Extract the (X, Y) coordinate from the center of the cell holding the provided text.  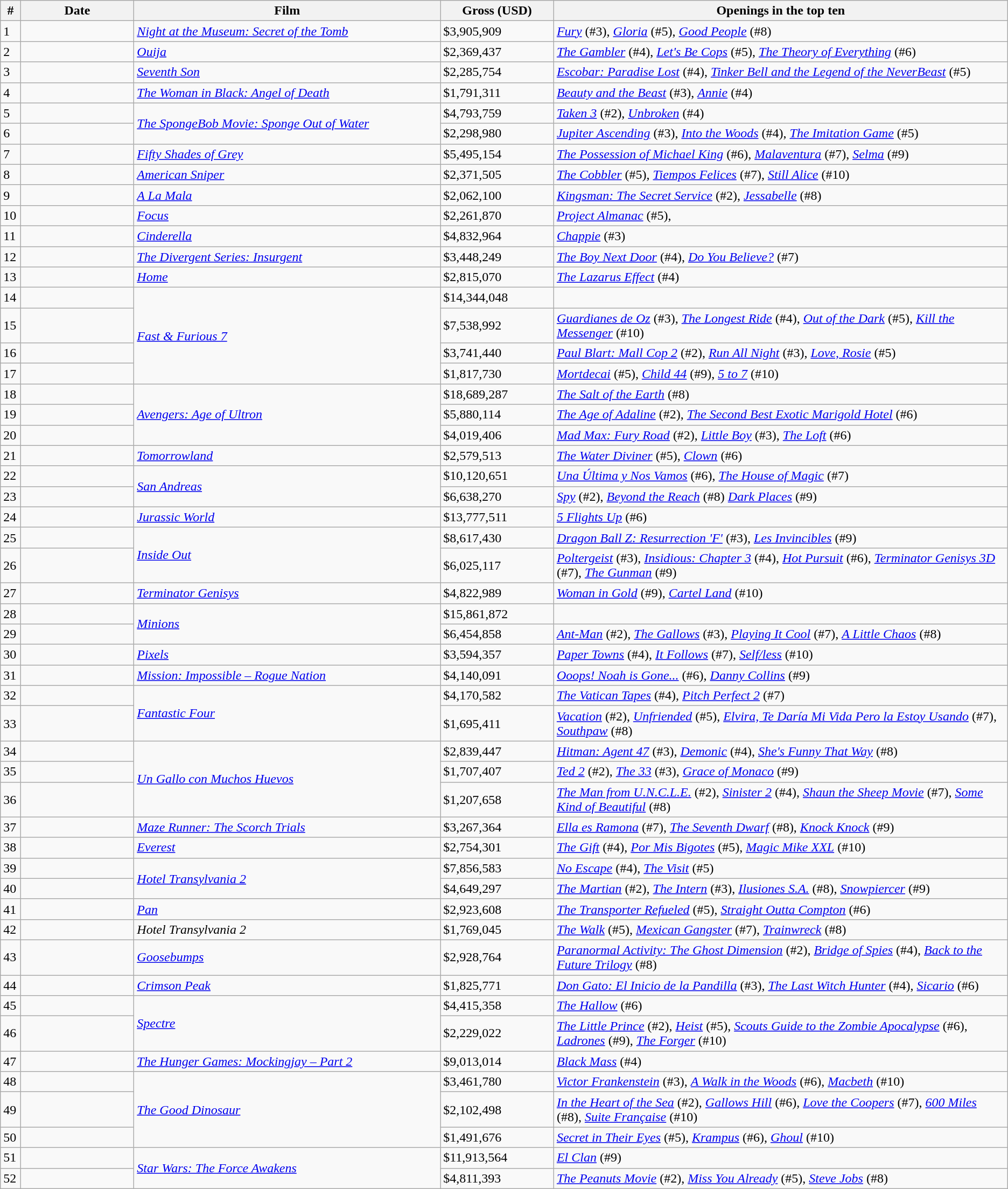
Guardianes de Oz (#3), The Longest Ride (#4), Out of the Dark (#5), Kill the Messenger (#10) (781, 325)
Woman in Gold (#9), Cartel Land (#10) (781, 593)
43 (11, 957)
Tomorrowland (288, 456)
16 (11, 353)
Pixels (288, 655)
5 Flights Up (#6) (781, 517)
26 (11, 565)
$4,415,358 (498, 1006)
$15,861,872 (498, 613)
3 (11, 72)
$1,695,411 (498, 724)
$5,880,114 (498, 415)
44 (11, 985)
Terminator Genisys (288, 593)
The Salt of the Earth (#8) (781, 394)
$10,120,651 (498, 476)
No Escape (#4), The Visit (#5) (781, 868)
41 (11, 909)
21 (11, 456)
$1,817,730 (498, 374)
$2,369,437 (498, 52)
51 (11, 1158)
31 (11, 675)
Poltergeist (#3), Insidious: Chapter 3 (#4), Hot Pursuit (#6), Terminator Genisys 3D (#7), The Gunman (#9) (781, 565)
18 (11, 394)
10 (11, 215)
$3,741,440 (498, 353)
Paper Towns (#4), It Follows (#7), Self/less (#10) (781, 655)
The Gift (#4), Por Mis Bigotes (#5), Magic Mike XXL (#10) (781, 848)
$1,791,311 (498, 93)
The Good Dinosaur (288, 1109)
19 (11, 415)
The Lazarus Effect (#4) (781, 277)
Chappie (#3) (781, 236)
$4,649,297 (498, 889)
$7,538,992 (498, 325)
Ooops! Noah is Gone... (#6), Danny Collins (#9) (781, 675)
25 (11, 537)
Fury (#3), Gloria (#5), Good People (#8) (781, 31)
Maze Runner: The Scorch Trials (288, 827)
$2,579,513 (498, 456)
$8,617,430 (498, 537)
The Walk (#5), Mexican Gangster (#7), Trainwreck (#8) (781, 929)
Ant-Man (#2), The Gallows (#3), Playing It Cool (#7), A Little Chaos (#8) (781, 634)
1 (11, 31)
$4,832,964 (498, 236)
Seventh Son (288, 72)
7 (11, 154)
The Transporter Refueled (#5), Straight Outta Compton (#6) (781, 909)
Project Almanac (#5), (781, 215)
11 (11, 236)
27 (11, 593)
Date (78, 11)
In the Heart of the Sea (#2), Gallows Hill (#6), Love the Coopers (#7), 600 Miles (#8), Suite Française (#10) (781, 1109)
36 (11, 799)
12 (11, 257)
9 (11, 195)
Mad Max: Fury Road (#2), Little Boy (#3), The Loft (#6) (781, 435)
$3,448,249 (498, 257)
49 (11, 1109)
The Woman in Black: Angel of Death (288, 93)
46 (11, 1034)
14 (11, 298)
The Hallow (#6) (781, 1006)
30 (11, 655)
Everest (288, 848)
Mortdecai (#5), Child 44 (#9), 5 to 7 (#10) (781, 374)
$14,344,048 (498, 298)
Film (288, 11)
$1,207,658 (498, 799)
$3,267,364 (498, 827)
$6,638,270 (498, 496)
$4,140,091 (498, 675)
The Hunger Games: Mockingjay – Part 2 (288, 1061)
The Vatican Tapes (#4), Pitch Perfect 2 (#7) (781, 696)
$2,839,447 (498, 751)
$2,923,608 (498, 909)
$3,461,780 (498, 1082)
50 (11, 1137)
23 (11, 496)
Paranormal Activity: The Ghost Dimension (#2), Bridge of Spies (#4), Back to the Future Trilogy (#8) (781, 957)
Pan (288, 909)
$1,825,771 (498, 985)
Star Wars: The Force Awakens (288, 1168)
$11,913,564 (498, 1158)
Vacation (#2), Unfriended (#5), Elvira, Te Daría Mi Vida Pero la Estoy Usando (#7), Southpaw (#8) (781, 724)
Fantastic Four (288, 713)
$6,025,117 (498, 565)
$9,013,014 (498, 1061)
The Gambler (#4), Let's Be Cops (#5), The Theory of Everything (#6) (781, 52)
Victor Frankenstein (#3), A Walk in the Woods (#6), Macbeth (#10) (781, 1082)
Mission: Impossible – Rogue Nation (288, 675)
24 (11, 517)
Jupiter Ascending (#3), Into the Woods (#4), The Imitation Game (#5) (781, 134)
Kingsman: The Secret Service (#2), Jessabelle (#8) (781, 195)
40 (11, 889)
The SpongeBob Movie: Sponge Out of Water (288, 123)
Openings in the top ten (781, 11)
33 (11, 724)
32 (11, 696)
34 (11, 751)
$3,594,357 (498, 655)
$2,261,870 (498, 215)
# (11, 11)
$2,229,022 (498, 1034)
$18,689,287 (498, 394)
The Age of Adaline (#2), The Second Best Exotic Marigold Hotel (#6) (781, 415)
$4,793,759 (498, 113)
San Andreas (288, 486)
8 (11, 174)
4 (11, 93)
Avengers: Age of Ultron (288, 415)
Minions (288, 624)
13 (11, 277)
Black Mass (#4) (781, 1061)
Don Gato: El Inicio de la Pandilla (#3), The Last Witch Hunter (#4), Sicario (#6) (781, 985)
$6,454,858 (498, 634)
Beauty and the Beast (#3), Annie (#4) (781, 93)
42 (11, 929)
The Peanuts Movie (#2), Miss You Already (#5), Steve Jobs (#8) (781, 1178)
The Boy Next Door (#4), Do You Believe? (#7) (781, 257)
17 (11, 374)
Jurassic World (288, 517)
Paul Blart: Mall Cop 2 (#2), Run All Night (#3), Love, Rosie (#5) (781, 353)
El Clan (#9) (781, 1158)
$1,707,407 (498, 772)
American Sniper (288, 174)
$2,754,301 (498, 848)
Night at the Museum: Secret of the Tomb (288, 31)
Inside Out (288, 555)
Gross (USD) (498, 11)
48 (11, 1082)
$4,170,582 (498, 696)
15 (11, 325)
$4,019,406 (498, 435)
$2,285,754 (498, 72)
Fast & Furious 7 (288, 336)
$2,102,498 (498, 1109)
37 (11, 827)
$2,815,070 (498, 277)
$13,777,511 (498, 517)
45 (11, 1006)
$7,856,583 (498, 868)
Escobar: Paradise Lost (#4), Tinker Bell and the Legend of the NeverBeast (#5) (781, 72)
Ted 2 (#2), The 33 (#3), Grace of Monaco (#9) (781, 772)
Ella es Ramona (#7), The Seventh Dwarf (#8), Knock Knock (#9) (781, 827)
Dragon Ball Z: Resurrection 'F' (#3), Les Invincibles (#9) (781, 537)
$2,062,100 (498, 195)
Una Última y Nos Vamos (#6), The House of Magic (#7) (781, 476)
Cinderella (288, 236)
$3,905,909 (498, 31)
Secret in Their Eyes (#5), Krampus (#6), Ghoul (#10) (781, 1137)
$2,371,505 (498, 174)
28 (11, 613)
5 (11, 113)
Hitman: Agent 47 (#3), Demonic (#4), She's Funny That Way (#8) (781, 751)
38 (11, 848)
$1,491,676 (498, 1137)
$2,928,764 (498, 957)
The Cobbler (#5), Tiempos Felices (#7), Still Alice (#10) (781, 174)
The Water Diviner (#5), Clown (#6) (781, 456)
6 (11, 134)
Home (288, 277)
Focus (288, 215)
The Martian (#2), The Intern (#3), Ilusiones S.A. (#8), Snowpiercer (#9) (781, 889)
2 (11, 52)
A La Mala (288, 195)
$4,822,989 (498, 593)
52 (11, 1178)
The Divergent Series: Insurgent (288, 257)
Fifty Shades of Grey (288, 154)
20 (11, 435)
$4,811,393 (498, 1178)
$5,495,154 (498, 154)
Un Gallo con Muchos Huevos (288, 779)
The Little Prince (#2), Heist (#5), Scouts Guide to the Zombie Apocalypse (#6), Ladrones (#9), The Forger (#10) (781, 1034)
Spy (#2), Beyond the Reach (#8) Dark Places (#9) (781, 496)
$1,769,045 (498, 929)
29 (11, 634)
Taken 3 (#2), Unbroken (#4) (781, 113)
Goosebumps (288, 957)
The Man from U.N.C.L.E. (#2), Sinister 2 (#4), Shaun the Sheep Movie (#7), Some Kind of Beautiful (#8) (781, 799)
Crimson Peak (288, 985)
The Possession of Michael King (#6), Malaventura (#7), Selma (#9) (781, 154)
$2,298,980 (498, 134)
47 (11, 1061)
39 (11, 868)
Ouija (288, 52)
Spectre (288, 1023)
35 (11, 772)
22 (11, 476)
